Return the (x, y) coordinate for the center point of the cell that contains the specified text.  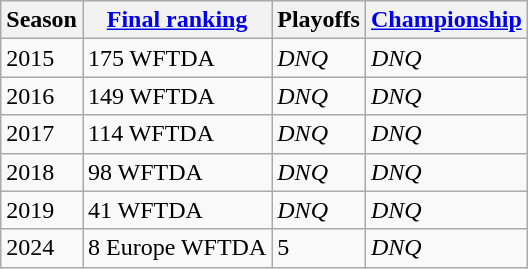
41 WFTDA (176, 210)
2024 (42, 248)
Championship (446, 20)
Final ranking (176, 20)
2016 (42, 96)
175 WFTDA (176, 58)
2015 (42, 58)
5 (319, 248)
2019 (42, 210)
Season (42, 20)
Playoffs (319, 20)
98 WFTDA (176, 172)
149 WFTDA (176, 96)
8 Europe WFTDA (176, 248)
114 WFTDA (176, 134)
2017 (42, 134)
2018 (42, 172)
